Extract the [X, Y] coordinate from the center of the cell holding the provided text.  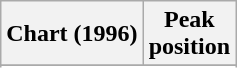
Peakposition [189, 34]
Chart (1996) [72, 34]
